Detect which cell encompasses the target text, then output its (X, Y) center coordinate. 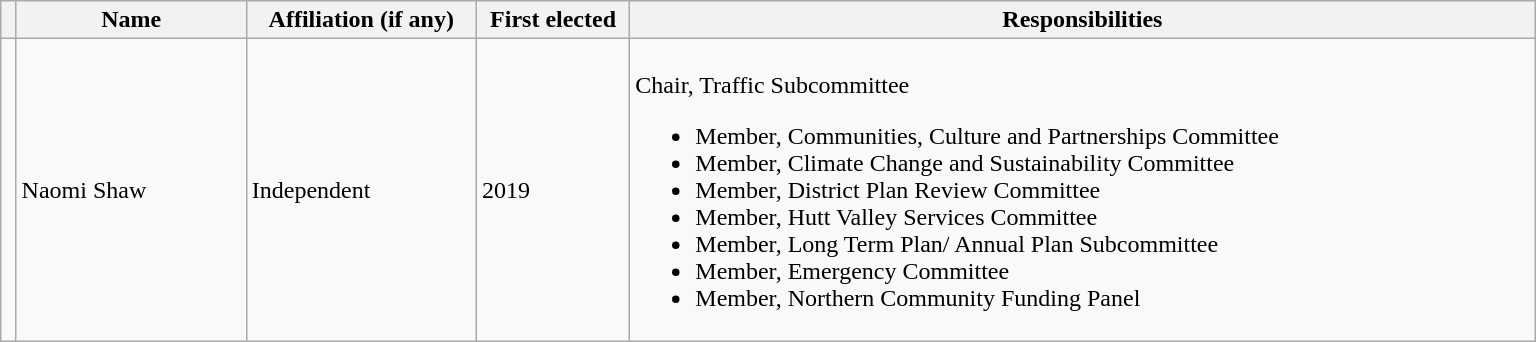
Naomi Shaw (131, 190)
Independent (361, 190)
2019 (552, 190)
Name (131, 20)
First elected (552, 20)
Affiliation (if any) (361, 20)
Responsibilities (1082, 20)
